Capture the cell that displays the provided text and extract its (X, Y) central coordinate. 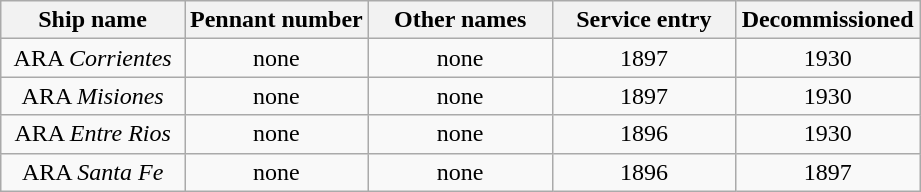
Service entry (644, 20)
Decommissioned (828, 20)
Pennant number (276, 20)
ARA Santa Fe (93, 172)
Ship name (93, 20)
ARA Misiones (93, 96)
ARA Entre Rios (93, 134)
Other names (460, 20)
ARA Corrientes (93, 58)
